From the cell containing the given text, extract its center point as (x, y) coordinate. 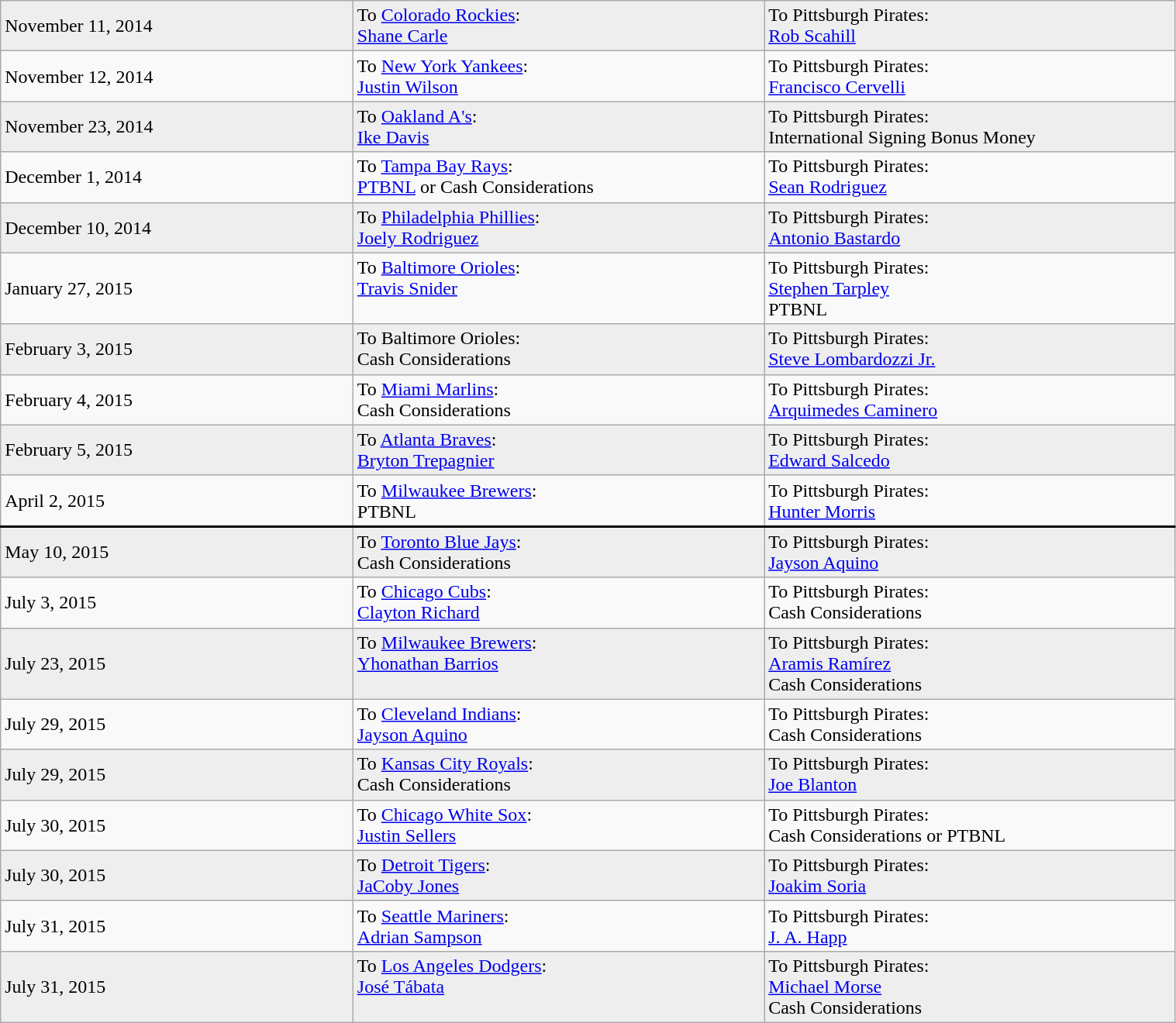
To Pittsburgh Pirates:Aramis Ramírez Cash Considerations (970, 663)
To Pittsburgh Pirates:Jayson Aquino (970, 552)
December 10, 2014 (177, 228)
April 2, 2015 (177, 501)
December 1, 2014 (177, 177)
To Pittsburgh Pirates:Steve Lombardozzi Jr. (970, 349)
To New York Yankees:Justin Wilson (558, 76)
To Pittsburgh Pirates:Arquimedes Caminero (970, 400)
July 23, 2015 (177, 663)
To Pittsburgh Pirates:Stephen Tarpley PTBNL (970, 288)
To Pittsburgh Pirates:J. A. Happ (970, 925)
To Milwaukee Brewers:Yhonathan Barrios (558, 663)
November 11, 2014 (177, 26)
To Milwaukee Brewers:PTBNL (558, 501)
To Tampa Bay Rays:PTBNL or Cash Considerations (558, 177)
To Baltimore Orioles:Cash Considerations (558, 349)
To Baltimore Orioles:Travis Snider (558, 288)
To Pittsburgh Pirates:Michael Morse Cash Considerations (970, 987)
To Pittsburgh Pirates:Sean Rodriguez (970, 177)
To Chicago Cubs:Clayton Richard (558, 603)
February 3, 2015 (177, 349)
To Pittsburgh Pirates:Joakim Soria (970, 876)
To Los Angeles Dodgers:José Tábata (558, 987)
To Pittsburgh Pirates:Francisco Cervelli (970, 76)
To Detroit Tigers:JaCoby Jones (558, 876)
To Pittsburgh Pirates:Edward Salcedo (970, 449)
May 10, 2015 (177, 552)
To Pittsburgh Pirates:International Signing Bonus Money (970, 127)
To Toronto Blue Jays:Cash Considerations (558, 552)
November 23, 2014 (177, 127)
To Pittsburgh Pirates:Antonio Bastardo (970, 228)
November 12, 2014 (177, 76)
To Kansas City Royals:Cash Considerations (558, 775)
To Seattle Mariners:Adrian Sampson (558, 925)
February 4, 2015 (177, 400)
To Cleveland Indians:Jayson Aquino (558, 724)
To Colorado Rockies:Shane Carle (558, 26)
To Oakland A's:Ike Davis (558, 127)
January 27, 2015 (177, 288)
July 3, 2015 (177, 603)
To Atlanta Braves:Bryton Trepagnier (558, 449)
To Miami Marlins:Cash Considerations (558, 400)
February 5, 2015 (177, 449)
To Pittsburgh Pirates:Cash Considerations or PTBNL (970, 825)
To Pittsburgh Pirates:Rob Scahill (970, 26)
To Pittsburgh Pirates:Hunter Morris (970, 501)
To Philadelphia Phillies:Joely Rodriguez (558, 228)
To Chicago White Sox:Justin Sellers (558, 825)
To Pittsburgh Pirates:Joe Blanton (970, 775)
